Return the [x, y] coordinate for the center point of the cell that contains the specified text.  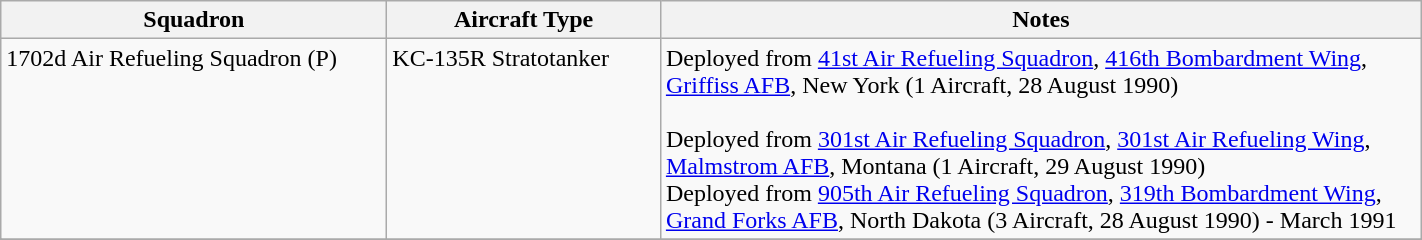
Squadron [194, 20]
Aircraft Type [524, 20]
1702d Air Refueling Squadron (P) [194, 139]
Notes [1040, 20]
KC-135R Stratotanker [524, 139]
